Pinpoint the cell where the given text exists, returning its [x, y] midpoint coordinate. 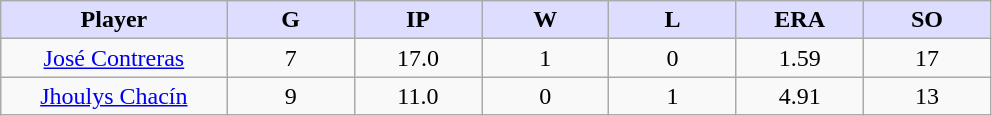
7 [290, 58]
13 [926, 96]
L [672, 20]
17 [926, 58]
11.0 [418, 96]
Player [114, 20]
G [290, 20]
1.59 [800, 58]
4.91 [800, 96]
SO [926, 20]
W [546, 20]
IP [418, 20]
17.0 [418, 58]
Jhoulys Chacín [114, 96]
José Contreras [114, 58]
ERA [800, 20]
9 [290, 96]
